Extract the [X, Y] coordinate from the center of the cell holding the provided text.  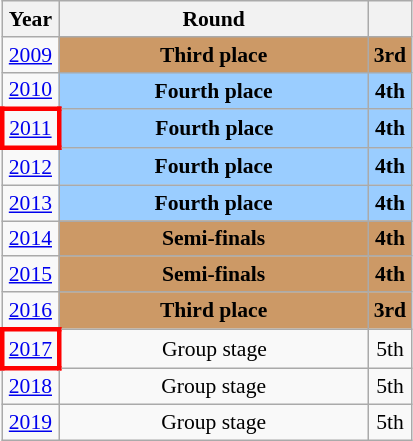
2016 [30, 310]
Round [214, 19]
2018 [30, 386]
Year [30, 19]
2009 [30, 55]
2015 [30, 275]
2019 [30, 423]
2012 [30, 166]
2017 [30, 348]
2011 [30, 130]
2010 [30, 90]
2013 [30, 203]
2014 [30, 239]
